Locate the cell with the specified text and output its [X, Y] center coordinate. 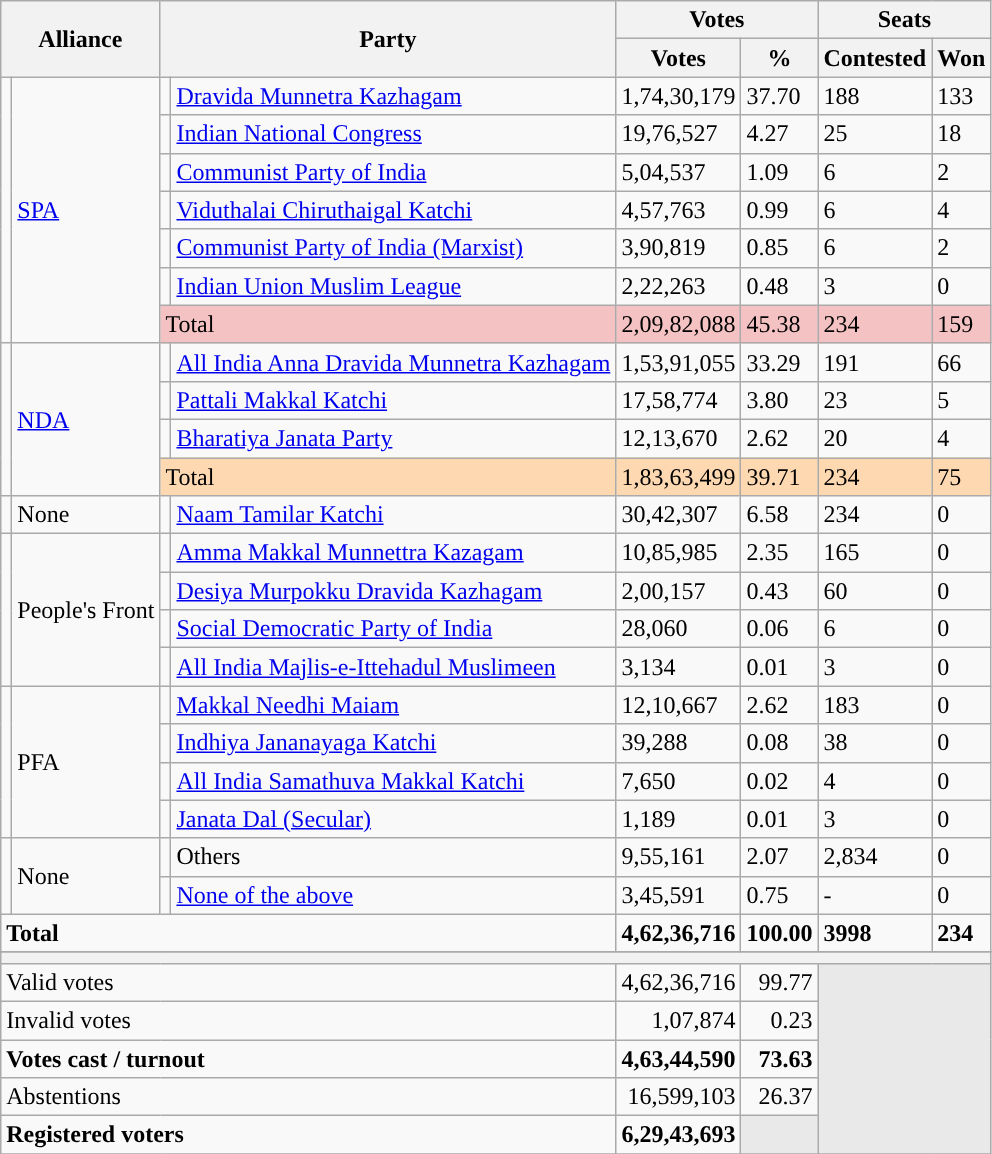
3.80 [780, 400]
0.48 [780, 286]
0.85 [780, 248]
0.43 [780, 591]
- [875, 895]
1,07,874 [678, 1020]
7,650 [678, 781]
5,04,537 [678, 172]
60 [875, 591]
1,83,63,499 [678, 477]
Communist Party of India (Marxist) [394, 248]
4,63,44,590 [678, 1059]
Others [394, 857]
99.77 [780, 982]
Janata Dal (Secular) [394, 819]
45.38 [780, 324]
Indhiya Jananayaga Katchi [394, 743]
0.99 [780, 210]
1,74,30,179 [678, 96]
0.08 [780, 743]
0.02 [780, 781]
All India Samathuva Makkal Katchi [394, 781]
39,288 [678, 743]
2.35 [780, 553]
Alliance [80, 39]
165 [875, 553]
3,134 [678, 667]
16,599,103 [678, 1097]
2,00,157 [678, 591]
All India Anna Dravida Munnetra Kazhagam [394, 362]
0.75 [780, 895]
25 [875, 134]
Dravida Munnetra Kazhagam [394, 96]
% [780, 58]
75 [962, 477]
2,22,263 [678, 286]
Amma Makkal Munnettra Kazagam [394, 553]
Valid votes [308, 982]
28,060 [678, 629]
4,57,763 [678, 210]
1,53,91,055 [678, 362]
39.71 [780, 477]
Registered voters [308, 1135]
66 [962, 362]
10,85,985 [678, 553]
191 [875, 362]
PFA [86, 762]
1,189 [678, 819]
3,45,591 [678, 895]
None of the above [394, 895]
37.70 [780, 96]
All India Majlis-e-Ittehadul Muslimeen [394, 667]
Invalid votes [308, 1020]
26.37 [780, 1097]
2.07 [780, 857]
73.63 [780, 1059]
18 [962, 134]
38 [875, 743]
2,09,82,088 [678, 324]
30,42,307 [678, 515]
Won [962, 58]
188 [875, 96]
100.00 [780, 933]
Seats [904, 20]
Communist Party of India [394, 172]
Contested [875, 58]
Naam Tamilar Katchi [394, 515]
12,13,670 [678, 438]
1.09 [780, 172]
4.27 [780, 134]
NDA [86, 419]
SPA [86, 210]
People's Front [86, 610]
Pattali Makkal Katchi [394, 400]
0.06 [780, 629]
19,76,527 [678, 134]
Party [388, 39]
9,55,161 [678, 857]
Desiya Murpokku Dravida Kazhagam [394, 591]
Votes cast / turnout [308, 1059]
5 [962, 400]
6.58 [780, 515]
Abstentions [308, 1097]
33.29 [780, 362]
3,90,819 [678, 248]
183 [875, 705]
6,29,43,693 [678, 1135]
17,58,774 [678, 400]
12,10,667 [678, 705]
20 [875, 438]
133 [962, 96]
Bharatiya Janata Party [394, 438]
Indian Union Muslim League [394, 286]
0.23 [780, 1020]
23 [875, 400]
Viduthalai Chiruthaigal Katchi [394, 210]
Indian National Congress [394, 134]
159 [962, 324]
2,834 [875, 857]
Social Democratic Party of India [394, 629]
Makkal Needhi Maiam [394, 705]
3998 [875, 933]
